Identify which cell holds the provided text, then report its [x, y] central coordinate. 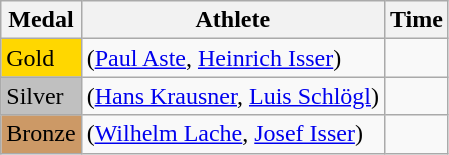
Bronze [41, 134]
(Hans Krausner, Luis Schlögl) [232, 96]
Silver [41, 96]
Athlete [232, 20]
(Wilhelm Lache, Josef Isser) [232, 134]
Gold [41, 58]
Time [417, 20]
Medal [41, 20]
(Paul Aste, Heinrich Isser) [232, 58]
